Locate the cell with the specified text and output its [X, Y] center coordinate. 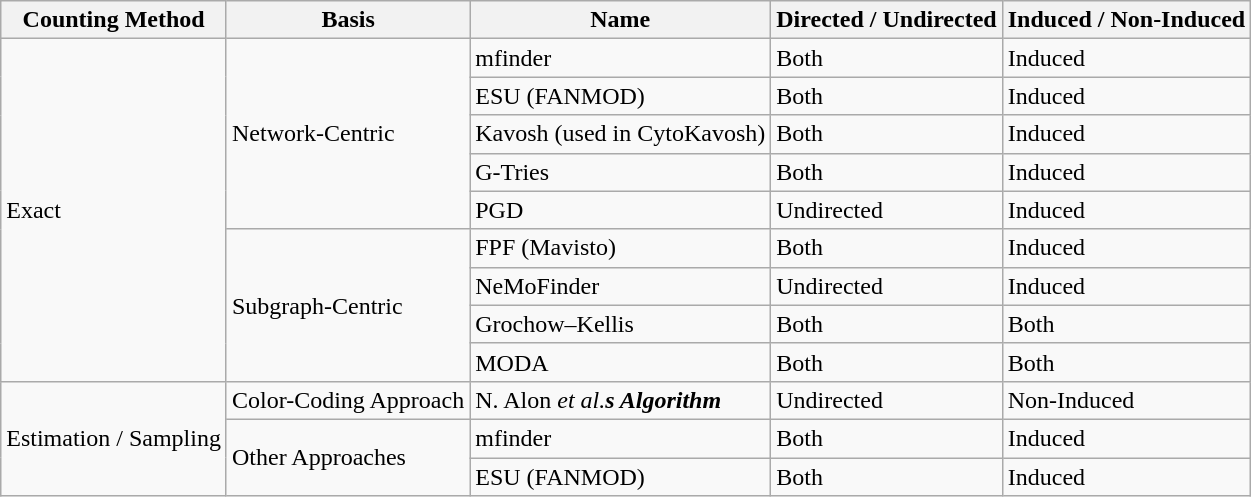
Directed / Undirected [886, 20]
Non-Induced [1126, 400]
Estimation / Sampling [114, 438]
PGD [620, 210]
MODA [620, 362]
Name [620, 20]
Network-Centric [348, 134]
Color-Coding Approach [348, 400]
Induced / Non-Induced [1126, 20]
Basis [348, 20]
Kavosh (used in CytoKavosh) [620, 134]
Exact [114, 210]
Grochow–Kellis [620, 324]
Other Approaches [348, 457]
FPF (Mavisto) [620, 248]
G-Tries [620, 172]
N. Alon et al.s Algorithm [620, 400]
NeMoFinder [620, 286]
Subgraph-Centric [348, 305]
Counting Method [114, 20]
